Output the [x, y] coordinate of the center of the cell containing the given text.  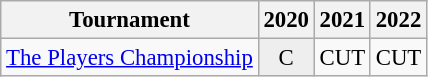
2022 [398, 20]
C [286, 58]
The Players Championship [130, 58]
Tournament [130, 20]
2020 [286, 20]
2021 [342, 20]
